Determine the (X, Y) coordinate at the center of the cell enclosing the given text.  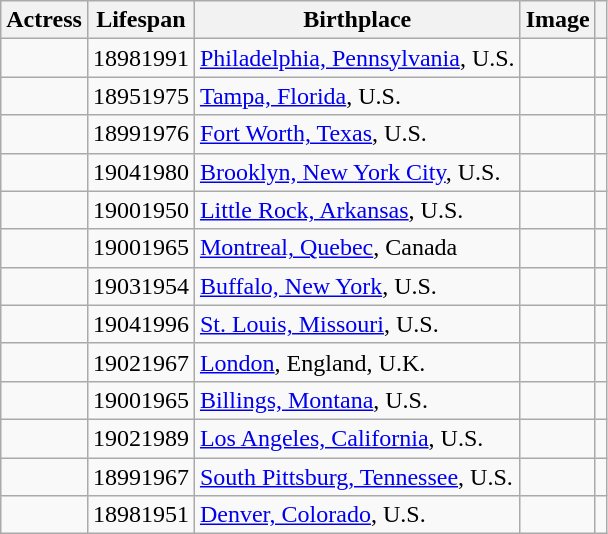
Montreal, Quebec, Canada (357, 248)
18981991 (140, 58)
London, England, U.K. (357, 362)
19021989 (140, 438)
St. Louis, Missouri, U.S. (357, 324)
South Pittsburg, Tennessee, U.S. (357, 477)
Little Rock, Arkansas, U.S. (357, 210)
18981951 (140, 515)
Image (558, 20)
19031954 (140, 286)
Philadelphia, Pennsylvania, U.S. (357, 58)
18991967 (140, 477)
19041980 (140, 172)
Buffalo, New York, U.S. (357, 286)
Brooklyn, New York City, U.S. (357, 172)
Tampa, Florida, U.S. (357, 96)
Fort Worth, Texas, U.S. (357, 134)
19001950 (140, 210)
19021967 (140, 362)
Denver, Colorado, U.S. (357, 515)
Billings, Montana, U.S. (357, 400)
18951975 (140, 96)
18991976 (140, 134)
Lifespan (140, 20)
Birthplace (357, 20)
Los Angeles, California, U.S. (357, 438)
19041996 (140, 324)
Actress (44, 20)
